Return [X, Y] of the center of cell containing provided text 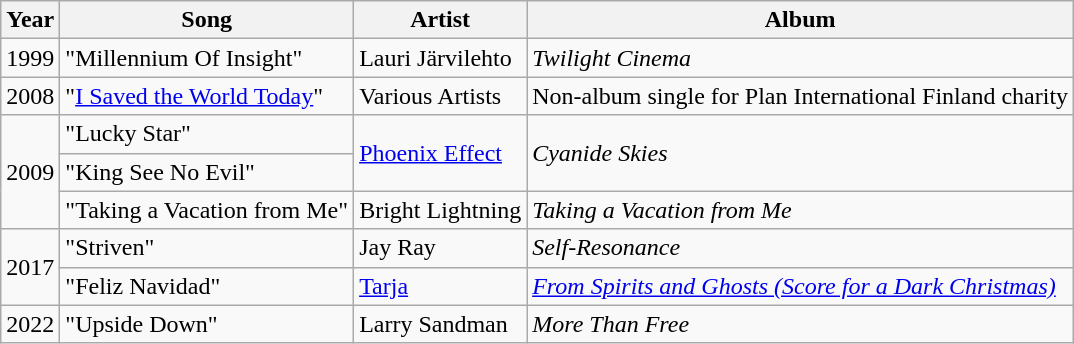
Lauri Järvilehto [440, 58]
More Than Free [800, 324]
"Upside Down" [207, 324]
2022 [30, 324]
"Millennium Of Insight" [207, 58]
Year [30, 20]
Artist [440, 20]
Tarja [440, 286]
Self-Resonance [800, 248]
Album [800, 20]
"Lucky Star" [207, 134]
2008 [30, 96]
2009 [30, 172]
"Feliz Navidad" [207, 286]
Twilight Cinema [800, 58]
Taking a Vacation from Me [800, 210]
Various Artists [440, 96]
"Taking a Vacation from Me" [207, 210]
Cyanide Skies [800, 153]
"Striven" [207, 248]
Phoenix Effect [440, 153]
2017 [30, 267]
Larry Sandman [440, 324]
Bright Lightning [440, 210]
Song [207, 20]
From Spirits and Ghosts (Score for a Dark Christmas) [800, 286]
1999 [30, 58]
"King See No Evil" [207, 172]
Non-album single for Plan International Finland charity [800, 96]
"I Saved the World Today" [207, 96]
Jay Ray [440, 248]
